Output the [X, Y] coordinate of the center of the cell containing the given text.  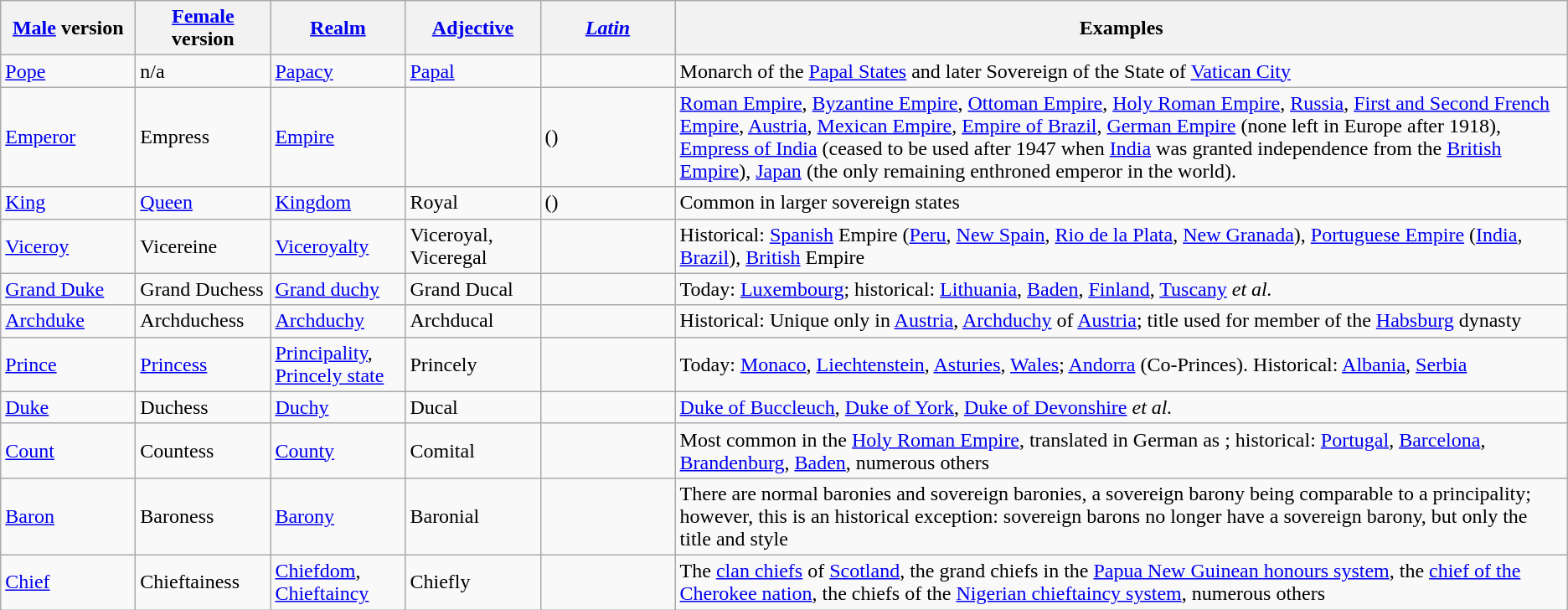
Realm [338, 28]
Prince [69, 364]
Chief [69, 582]
Duchess [203, 407]
Papal [472, 71]
Historical: Spanish Empire (Peru, New Spain, Rio de la Plata, New Granada), Portuguese Empire (India, Brazil), British Empire [1121, 246]
Latin [608, 28]
Archduchy [338, 321]
Principality, Princely state [338, 364]
Grand Ducal [472, 289]
Barony [338, 516]
Archduchess [203, 321]
Duke [69, 407]
Princess [203, 364]
n/a [203, 71]
Common in larger sovereign states [1121, 203]
Female version [203, 28]
Royal [472, 203]
Chieftainess [203, 582]
Princely [472, 364]
Today: Luxembourg; historical: Lithuania, Baden, Finland, Tuscany et al. [1121, 289]
Queen [203, 203]
Male version [69, 28]
Count [69, 451]
Today: Monaco, Liechtenstein, Asturies, Wales; Andorra (Co-Princes). Historical: Albania, Serbia [1121, 364]
Vicereine [203, 246]
Examples [1121, 28]
Kingdom [338, 203]
Baronial [472, 516]
Baron [69, 516]
Ducal [472, 407]
Baroness [203, 516]
Countess [203, 451]
Chiefdom, Chieftaincy [338, 582]
Monarch of the Papal States and later Sovereign of the State of Vatican City [1121, 71]
King [69, 203]
Duke of Buccleuch, Duke of York, Duke of Devonshire et al. [1121, 407]
Empress [203, 137]
Most common in the Holy Roman Empire, translated in German as ; historical: Portugal, Barcelona, Brandenburg, Baden, numerous others [1121, 451]
Grand Duchess [203, 289]
Duchy [338, 407]
Archducal [472, 321]
Papacy [338, 71]
Adjective [472, 28]
Comital [472, 451]
County [338, 451]
Viceroyalty [338, 246]
Archduke [69, 321]
Grand duchy [338, 289]
Grand Duke [69, 289]
Emperor [69, 137]
Pope [69, 71]
Viceroyal, Viceregal [472, 246]
Chiefly [472, 582]
Empire [338, 137]
Historical: Unique only in Austria, Archduchy of Austria; title used for member of the Habsburg dynasty [1121, 321]
Viceroy [69, 246]
